Find where the given text appears and provide that cell's center as (x, y) coordinate. 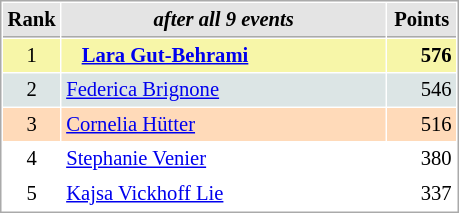
3 (32, 124)
2 (32, 90)
after all 9 events (224, 20)
1 (32, 56)
Kajsa Vickhoff Lie (224, 194)
Points (422, 20)
Cornelia Hütter (224, 124)
Federica Brignone (224, 90)
337 (422, 194)
380 (422, 158)
576 (422, 56)
4 (32, 158)
Stephanie Venier (224, 158)
516 (422, 124)
Rank (32, 20)
546 (422, 90)
5 (32, 194)
Lara Gut-Behrami (224, 56)
